Scan for the cell matching the given text and deliver its (X, Y) coordinate at center. 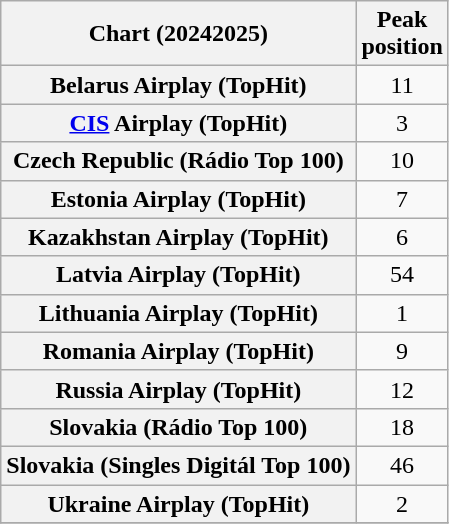
10 (402, 161)
12 (402, 389)
Czech Republic (Rádio Top 100) (178, 161)
Belarus Airplay (TopHit) (178, 85)
Lithuania Airplay (TopHit) (178, 313)
Slovakia (Singles Digitál Top 100) (178, 465)
Ukraine Airplay (TopHit) (178, 503)
6 (402, 237)
Slovakia (Rádio Top 100) (178, 427)
54 (402, 275)
Peakposition (402, 34)
Romania Airplay (TopHit) (178, 351)
Chart (20242025) (178, 34)
18 (402, 427)
11 (402, 85)
46 (402, 465)
3 (402, 123)
7 (402, 199)
CIS Airplay (TopHit) (178, 123)
1 (402, 313)
Estonia Airplay (TopHit) (178, 199)
9 (402, 351)
Latvia Airplay (TopHit) (178, 275)
Russia Airplay (TopHit) (178, 389)
Kazakhstan Airplay (TopHit) (178, 237)
2 (402, 503)
